Search for the cell housing the specified text and yield its (X, Y) center coordinate. 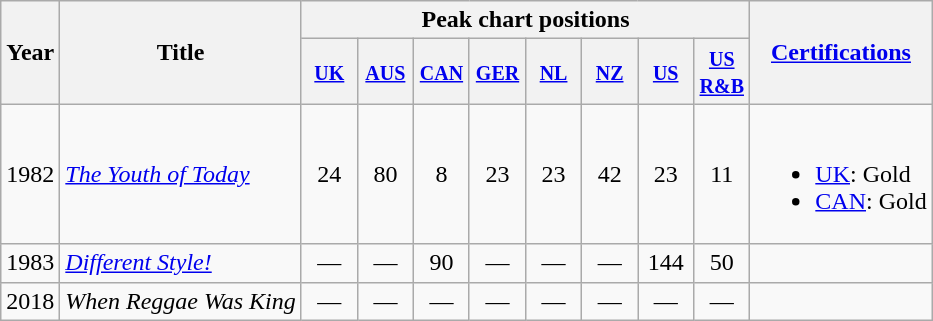
AUS (385, 72)
1983 (30, 263)
Title (180, 52)
42 (610, 174)
24 (329, 174)
50 (722, 263)
UK: GoldCAN: Gold (841, 174)
90 (441, 263)
CAN (441, 72)
Year (30, 52)
UK (329, 72)
2018 (30, 301)
11 (722, 174)
US R&B (722, 72)
80 (385, 174)
US (666, 72)
Different Style! (180, 263)
8 (441, 174)
Certifications (841, 52)
1982 (30, 174)
NZ (610, 72)
When Reggae Was King (180, 301)
144 (666, 263)
The Youth of Today (180, 174)
GER (497, 72)
NL (554, 72)
Peak chart positions (525, 20)
